Pinpoint the cell where the given text exists, returning its (x, y) midpoint coordinate. 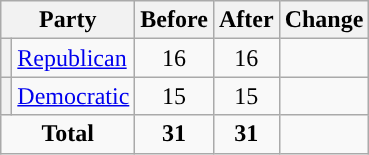
Change (324, 20)
Total (68, 134)
Republican (74, 58)
Before (174, 20)
Party (68, 20)
Democratic (74, 96)
After (246, 20)
